Determine the [X, Y] coordinate at the center of the cell enclosing the given text.  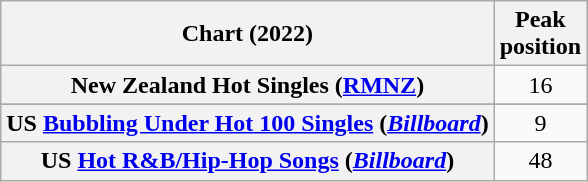
Chart (2022) [248, 34]
US Hot R&B/Hip-Hop Songs (Billboard) [248, 161]
New Zealand Hot Singles (RMNZ) [248, 85]
48 [540, 161]
16 [540, 85]
9 [540, 123]
US Bubbling Under Hot 100 Singles (Billboard) [248, 123]
Peakposition [540, 34]
